Output the (x, y) coordinate of the center of the cell containing the given text.  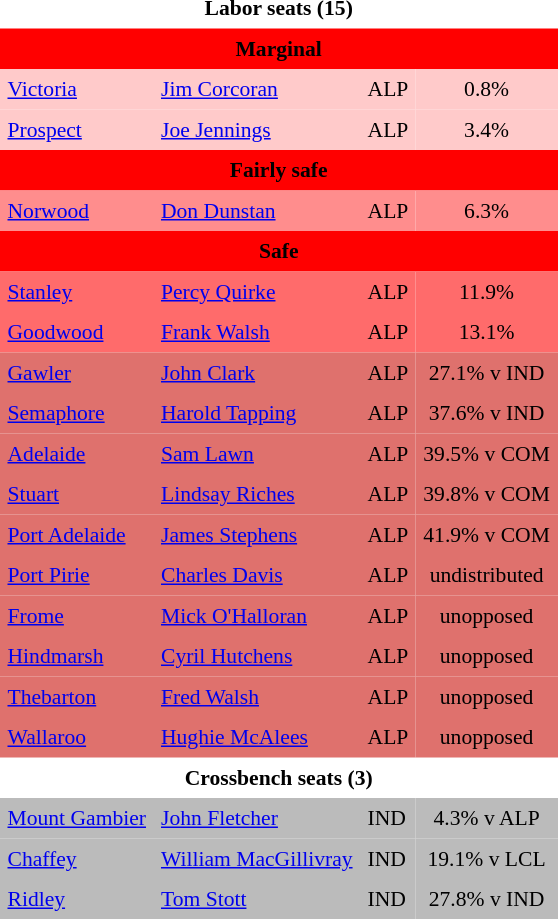
James Stephens (256, 534)
4.3% v ALP (487, 818)
Hindmarsh (76, 656)
Port Adelaide (76, 534)
Lindsay Riches (256, 494)
Semaphore (76, 413)
Tom Stott (256, 899)
Chaffey (76, 858)
Wallaroo (76, 737)
Gawler (76, 372)
Stanley (76, 291)
Fairly safe (278, 170)
Sam Lawn (256, 453)
Fred Walsh (256, 696)
Frome (76, 615)
Safe (278, 251)
39.8% v COM (487, 494)
3.4% (487, 129)
undistributed (487, 575)
Percy Quirke (256, 291)
Joe Jennings (256, 129)
Cyril Hutchens (256, 656)
6.3% (487, 210)
Prospect (76, 129)
Frank Walsh (256, 332)
11.9% (487, 291)
Adelaide (76, 453)
37.6% v IND (487, 413)
Jim Corcoran (256, 89)
Mount Gambier (76, 818)
0.8% (487, 89)
Stuart (76, 494)
Charles Davis (256, 575)
Goodwood (76, 332)
Ridley (76, 899)
William MacGillivray (256, 858)
13.1% (487, 332)
Crossbench seats (3) (278, 777)
Marginal (278, 48)
Hughie McAlees (256, 737)
John Fletcher (256, 818)
Victoria (76, 89)
39.5% v COM (487, 453)
19.1% v LCL (487, 858)
41.9% v COM (487, 534)
Mick O'Halloran (256, 615)
27.1% v IND (487, 372)
Norwood (76, 210)
Harold Tapping (256, 413)
Thebarton (76, 696)
27.8% v IND (487, 899)
Don Dunstan (256, 210)
John Clark (256, 372)
Port Pirie (76, 575)
